Detect which cell encompasses the target text, then output its [X, Y] center coordinate. 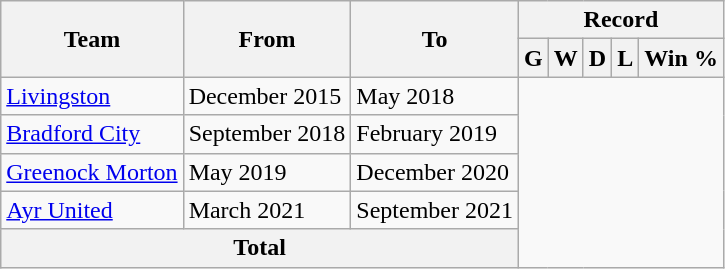
May 2019 [267, 172]
From [267, 39]
L [626, 58]
W [566, 58]
D [597, 58]
May 2018 [435, 96]
Livingston [92, 96]
Win % [682, 58]
December 2015 [267, 96]
September 2021 [435, 210]
Ayr United [92, 210]
Greenock Morton [92, 172]
December 2020 [435, 172]
Total [260, 248]
February 2019 [435, 134]
March 2021 [267, 210]
Bradford City [92, 134]
September 2018 [267, 134]
To [435, 39]
G [533, 58]
Team [92, 39]
Record [620, 20]
